For the text-containing cell, return its midpoint in [X, Y] coordinate format. 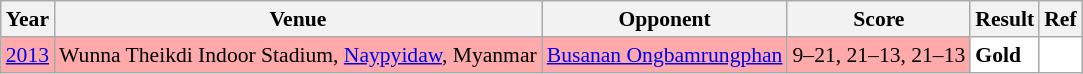
2013 [28, 55]
Score [878, 19]
Ref [1060, 19]
Gold [1004, 55]
Year [28, 19]
Venue [298, 19]
Busanan Ongbamrungphan [665, 55]
Wunna Theikdi Indoor Stadium, Naypyidaw, Myanmar [298, 55]
9–21, 21–13, 21–13 [878, 55]
Opponent [665, 19]
Result [1004, 19]
